Output the (X, Y) coordinate of the center of the cell containing the given text.  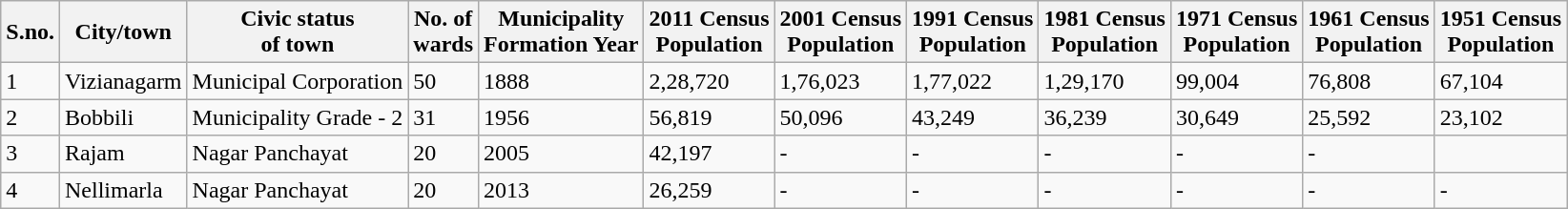
56,819 (710, 117)
City/town (124, 32)
43,249 (973, 117)
30,649 (1236, 117)
Bobbili (124, 117)
MunicipalityFormation Year (561, 32)
3 (31, 154)
Rajam (124, 154)
50 (444, 81)
1951 CensusPopulation (1500, 32)
1,29,170 (1104, 81)
4 (31, 190)
1961 CensusPopulation (1369, 32)
1956 (561, 117)
99,004 (1236, 81)
42,197 (710, 154)
76,808 (1369, 81)
2 (31, 117)
1 (31, 81)
1,77,022 (973, 81)
50,096 (840, 117)
Civic statusof town (298, 32)
Vizianagarm (124, 81)
1888 (561, 81)
Municipality Grade - 2 (298, 117)
Municipal Corporation (298, 81)
23,102 (1500, 117)
1971 CensusPopulation (1236, 32)
31 (444, 117)
36,239 (1104, 117)
25,592 (1369, 117)
26,259 (710, 190)
2001 CensusPopulation (840, 32)
2011 CensusPopulation (710, 32)
67,104 (1500, 81)
1991 CensusPopulation (973, 32)
2,28,720 (710, 81)
Nellimarla (124, 190)
1,76,023 (840, 81)
No. ofwards (444, 32)
2005 (561, 154)
1981 CensusPopulation (1104, 32)
2013 (561, 190)
S.no. (31, 32)
